Output the (X, Y) coordinate of the center of the cell containing the given text.  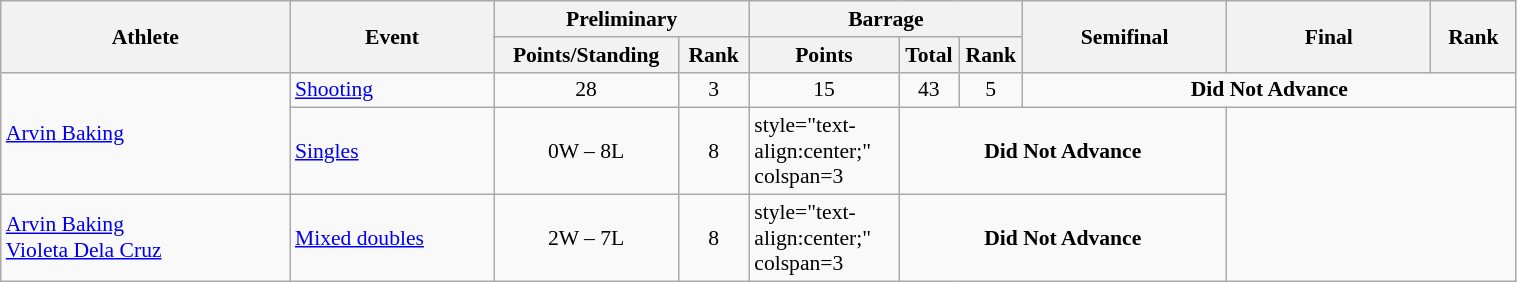
Points/Standing (586, 55)
Total (929, 55)
Mixed doubles (392, 238)
Barrage (886, 19)
Singles (392, 152)
Preliminary (622, 19)
15 (824, 90)
Arvin Baking Violeta Dela Cruz (146, 238)
Final (1329, 36)
3 (714, 90)
Athlete (146, 36)
Points (824, 55)
5 (991, 90)
43 (929, 90)
28 (586, 90)
Shooting (392, 90)
Event (392, 36)
Arvin Baking (146, 133)
2W – 7L (586, 238)
Semifinal (1125, 36)
0W – 8L (586, 152)
